Scan for the cell matching the given text and deliver its [X, Y] coordinate at center. 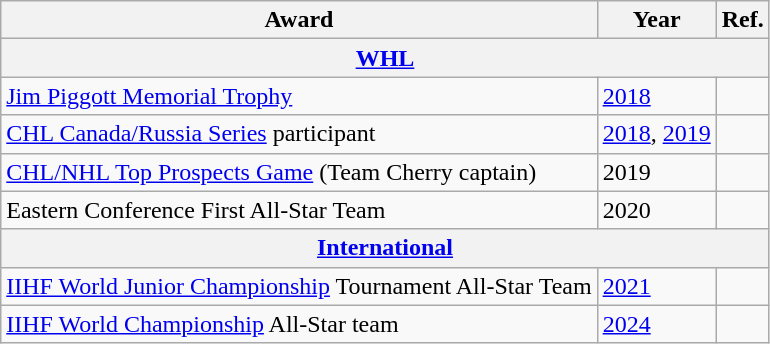
IIHF World Championship All-Star team [299, 324]
WHL [385, 58]
International [385, 248]
CHL/NHL Top Prospects Game (Team Cherry captain) [299, 172]
2018 [656, 96]
2018, 2019 [656, 134]
IIHF World Junior Championship Tournament All-Star Team [299, 286]
CHL Canada/Russia Series participant [299, 134]
2024 [656, 324]
Award [299, 20]
Jim Piggott Memorial Trophy [299, 96]
2019 [656, 172]
Year [656, 20]
2021 [656, 286]
Ref. [742, 20]
Eastern Conference First All-Star Team [299, 210]
2020 [656, 210]
